Scan for the cell matching the given text and deliver its (x, y) coordinate at center. 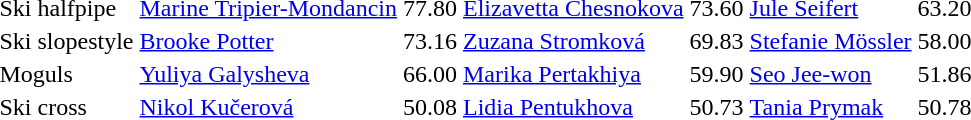
66.00 (430, 74)
Stefanie Mössler (830, 41)
Marika Pertakhiya (574, 74)
59.90 (716, 74)
Yuliya Galysheva (268, 74)
Seo Jee-won (830, 74)
Zuzana Stromková (574, 41)
69.83 (716, 41)
Brooke Potter (268, 41)
73.16 (430, 41)
